Identify which cell holds the provided text, then report its (x, y) central coordinate. 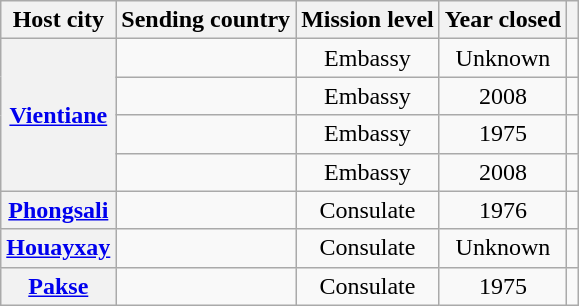
Host city (58, 20)
Year closed (502, 20)
Houayxay (58, 248)
Phongsali (58, 210)
Pakse (58, 286)
Vientiane (58, 115)
Mission level (368, 20)
1976 (502, 210)
Sending country (206, 20)
